Capture the cell that displays the provided text and extract its (X, Y) central coordinate. 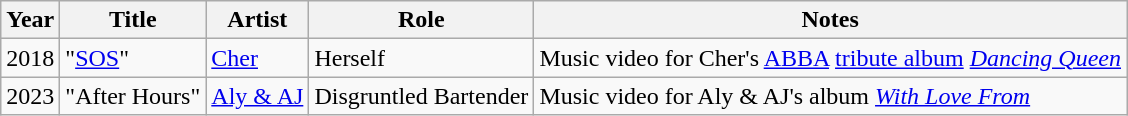
Herself (422, 58)
Notes (830, 20)
Artist (258, 20)
"SOS" (133, 58)
Aly & AJ (258, 96)
"After Hours" (133, 96)
Disgruntled Bartender (422, 96)
2018 (30, 58)
Cher (258, 58)
Title (133, 20)
Year (30, 20)
Music video for Cher's ABBA tribute album Dancing Queen (830, 58)
Music video for Aly & AJ's album With Love From (830, 96)
Role (422, 20)
2023 (30, 96)
